For the text-containing cell, return its midpoint in [X, Y] coordinate format. 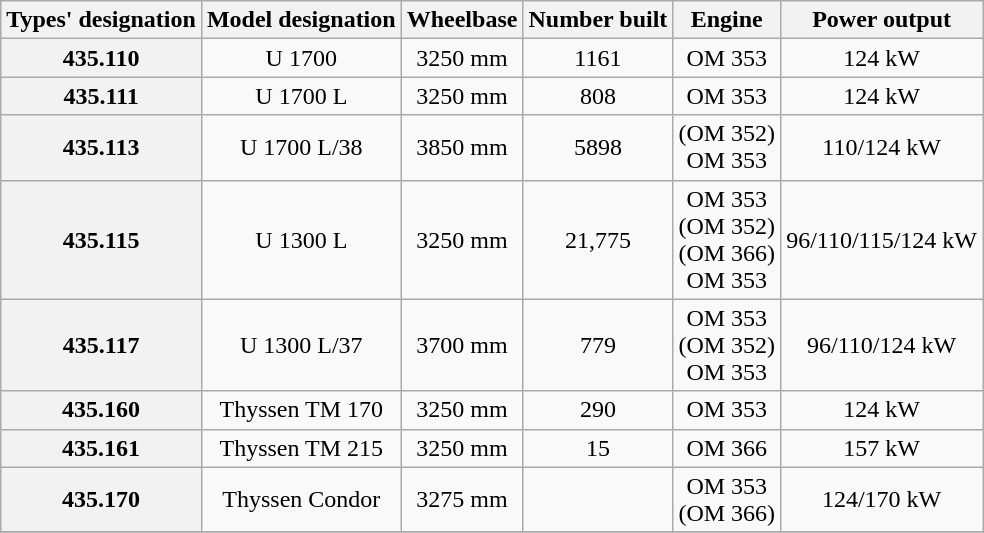
110/124 kW [882, 148]
U 1300 L [301, 240]
Number built [598, 20]
435.115 [102, 240]
3850 mm [462, 148]
Types' designation [102, 20]
21,775 [598, 240]
435.113 [102, 148]
U 1700 [301, 58]
435.110 [102, 58]
Model designation [301, 20]
3700 mm [462, 345]
Engine [727, 20]
157 kW [882, 448]
U 1700 L/38 [301, 148]
96/110/115/124 kW [882, 240]
Thyssen TM 170 [301, 410]
OM 353(OM 352)OM 353 [727, 345]
1161 [598, 58]
96/110/124 kW [882, 345]
Wheelbase [462, 20]
808 [598, 96]
3275 mm [462, 500]
290 [598, 410]
Thyssen Condor [301, 500]
124/170 kW [882, 500]
5898 [598, 148]
U 1700 L [301, 96]
OM 366 [727, 448]
435.170 [102, 500]
OM 353(OM 352)(OM 366)OM 353 [727, 240]
435.161 [102, 448]
U 1300 L/37 [301, 345]
Thyssen TM 215 [301, 448]
Power output [882, 20]
779 [598, 345]
OM 353(OM 366) [727, 500]
435.117 [102, 345]
435.111 [102, 96]
15 [598, 448]
435.160 [102, 410]
(OM 352)OM 353 [727, 148]
